Provide the [X, Y] coordinate of the cell's center where the given text is located.  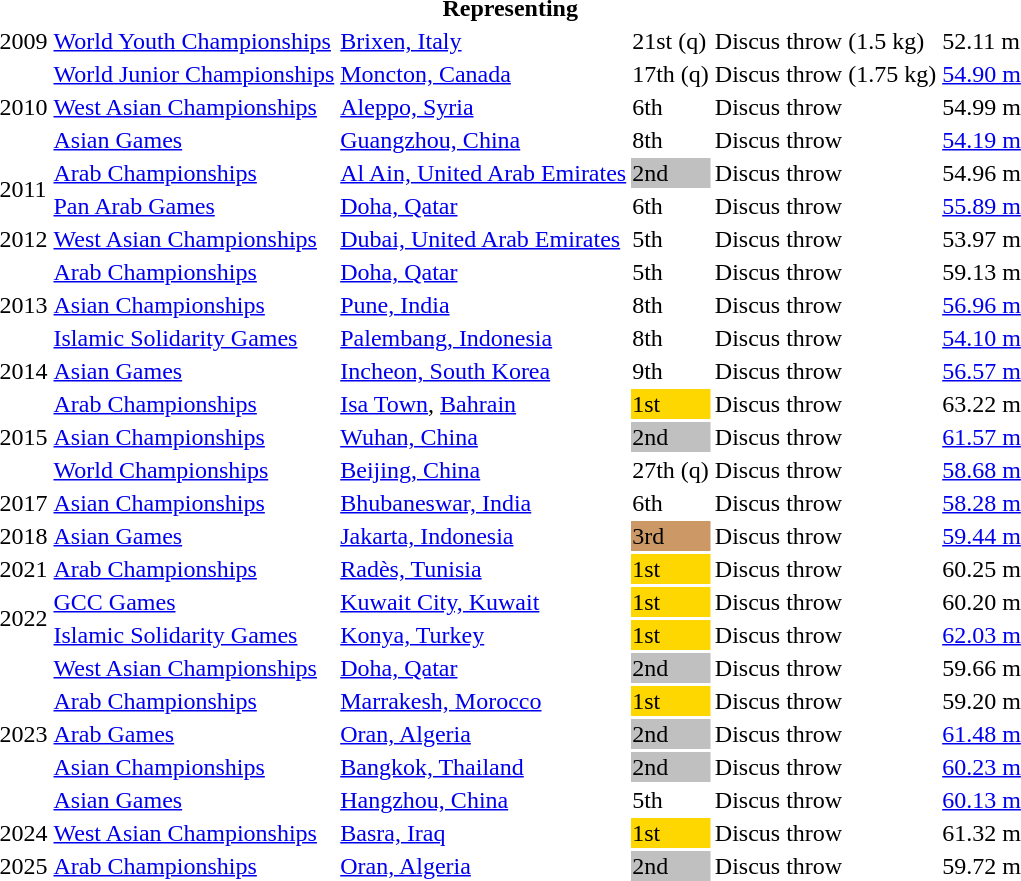
Wuhan, China [484, 437]
Radès, Tunisia [484, 569]
Brixen, Italy [484, 41]
3rd [671, 536]
Hangzhou, China [484, 800]
Bangkok, Thailand [484, 767]
9th [671, 371]
Discus throw (1.5 kg) [825, 41]
Moncton, Canada [484, 74]
GCC Games [194, 602]
Discus throw (1.75 kg) [825, 74]
Arab Games [194, 734]
Guangzhou, China [484, 140]
Isa Town, Bahrain [484, 404]
Pune, India [484, 305]
Beijing, China [484, 470]
Palembang, Indonesia [484, 338]
Konya, Turkey [484, 635]
21st (q) [671, 41]
17th (q) [671, 74]
Incheon, South Korea [484, 371]
Pan Arab Games [194, 206]
Aleppo, Syria [484, 107]
Bhubaneswar, India [484, 503]
27th (q) [671, 470]
Basra, Iraq [484, 833]
World Youth Championships [194, 41]
World Championships [194, 470]
Jakarta, Indonesia [484, 536]
Kuwait City, Kuwait [484, 602]
Marrakesh, Morocco [484, 701]
Al Ain, United Arab Emirates [484, 173]
Dubai, United Arab Emirates [484, 239]
World Junior Championships [194, 74]
